Search for the cell housing the specified text and yield its [X, Y] center coordinate. 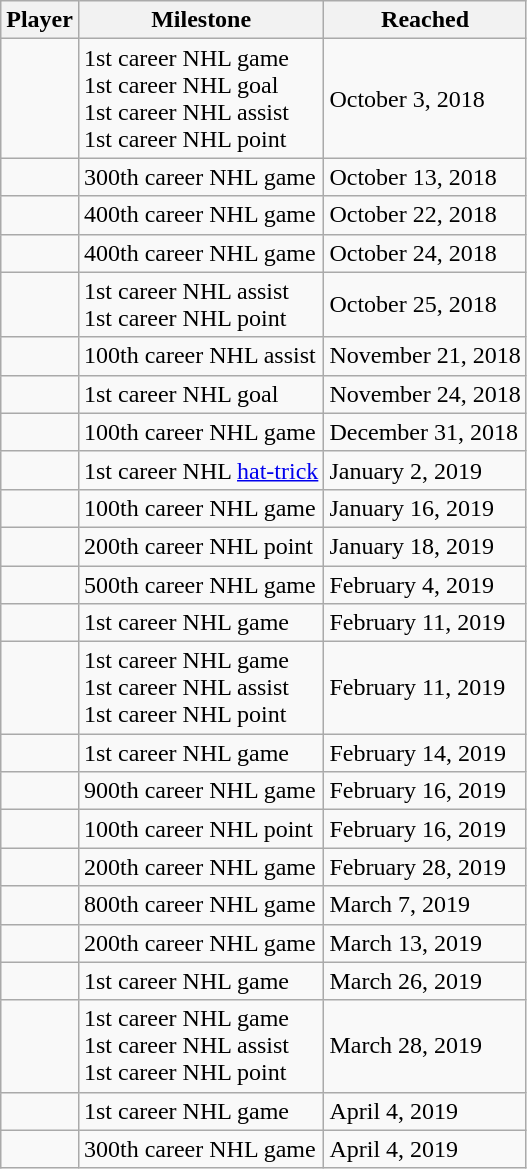
October 13, 2018 [425, 177]
500th career NHL game [200, 585]
January 16, 2019 [425, 508]
1st career NHL assist1st career NHL point [200, 304]
October 3, 2018 [425, 98]
100th career NHL assist [200, 356]
February 4, 2019 [425, 585]
March 26, 2019 [425, 981]
November 21, 2018 [425, 356]
Reached [425, 20]
800th career NHL game [200, 905]
February 28, 2019 [425, 867]
November 24, 2018 [425, 394]
1st career NHL hat-trick [200, 470]
January 18, 2019 [425, 546]
October 22, 2018 [425, 215]
October 25, 2018 [425, 304]
900th career NHL game [200, 791]
February 14, 2019 [425, 753]
March 28, 2019 [425, 1046]
March 7, 2019 [425, 905]
1st career NHL goal [200, 394]
Player [40, 20]
January 2, 2019 [425, 470]
March 13, 2019 [425, 943]
100th career NHL point [200, 829]
Milestone [200, 20]
200th career NHL point [200, 546]
October 24, 2018 [425, 253]
December 31, 2018 [425, 432]
1st career NHL game1st career NHL goal1st career NHL assist1st career NHL point [200, 98]
